Find where the given text appears and provide that cell's center as [X, Y] coordinate. 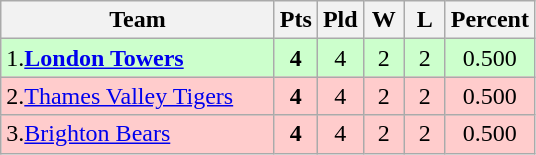
3.Brighton Bears [138, 134]
Percent [490, 20]
1.London Towers [138, 58]
L [424, 20]
2.Thames Valley Tigers [138, 96]
Pts [296, 20]
W [384, 20]
Pld [340, 20]
Team [138, 20]
